Identify which cell holds the provided text, then report its [x, y] central coordinate. 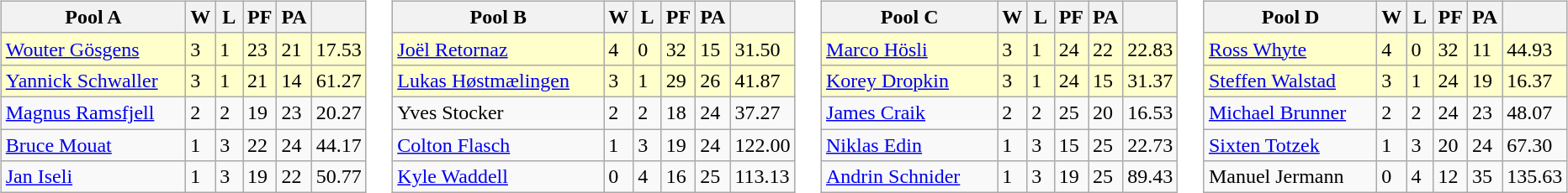
12 [1450, 177]
16.37 [1534, 81]
Magnus Ramsfjell [93, 112]
Lukas Høstmælingen [498, 81]
Steffen Walstad [1290, 81]
135.63 [1534, 177]
35 [1484, 177]
44.17 [338, 145]
Michael Brunner [1290, 112]
31.37 [1151, 81]
Joël Retornaz [498, 49]
18 [678, 112]
Yves Stocker [498, 112]
Bruce Mouat [93, 145]
16 [678, 177]
37.27 [762, 112]
14 [294, 81]
11 [1484, 49]
Niklas Edin [910, 145]
Sixten Totzek [1290, 145]
Ross Whyte [1290, 49]
41.87 [762, 81]
Pool B [498, 17]
16.53 [1151, 112]
James Craik [910, 112]
Marco Hösli [910, 49]
Wouter Gösgens [93, 49]
113.13 [762, 177]
20.27 [338, 112]
48.07 [1534, 112]
Pool A [93, 17]
Kyle Waddell [498, 177]
50.77 [338, 177]
22.73 [1151, 145]
Jan Iseli [93, 177]
31.50 [762, 49]
61.27 [338, 81]
22.83 [1151, 49]
Colton Flasch [498, 145]
Andrin Schnider [910, 177]
Pool C [910, 17]
122.00 [762, 145]
Yannick Schwaller [93, 81]
Manuel Jermann [1290, 177]
17.53 [338, 49]
29 [678, 81]
Korey Dropkin [910, 81]
67.30 [1534, 145]
Pool D [1290, 17]
44.93 [1534, 49]
89.43 [1151, 177]
26 [713, 81]
